Pinpoint the cell where the given text exists, returning its (x, y) midpoint coordinate. 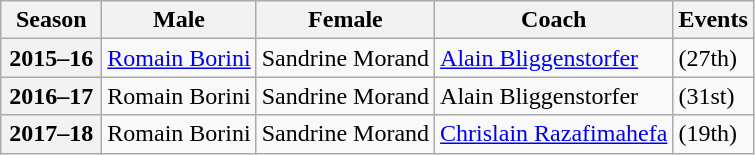
2017–18 (52, 134)
Season (52, 20)
(19th) (713, 134)
(31st) (713, 96)
2015–16 (52, 58)
Chrislain Razafimahefa (554, 134)
Coach (554, 20)
(27th) (713, 58)
Female (345, 20)
2016–17 (52, 96)
Male (179, 20)
Events (713, 20)
